For the text-containing cell, return its midpoint in (x, y) coordinate format. 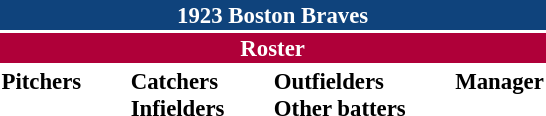
1923 Boston Braves (272, 15)
Roster (272, 48)
